Return [x, y] of the center of cell containing provided text 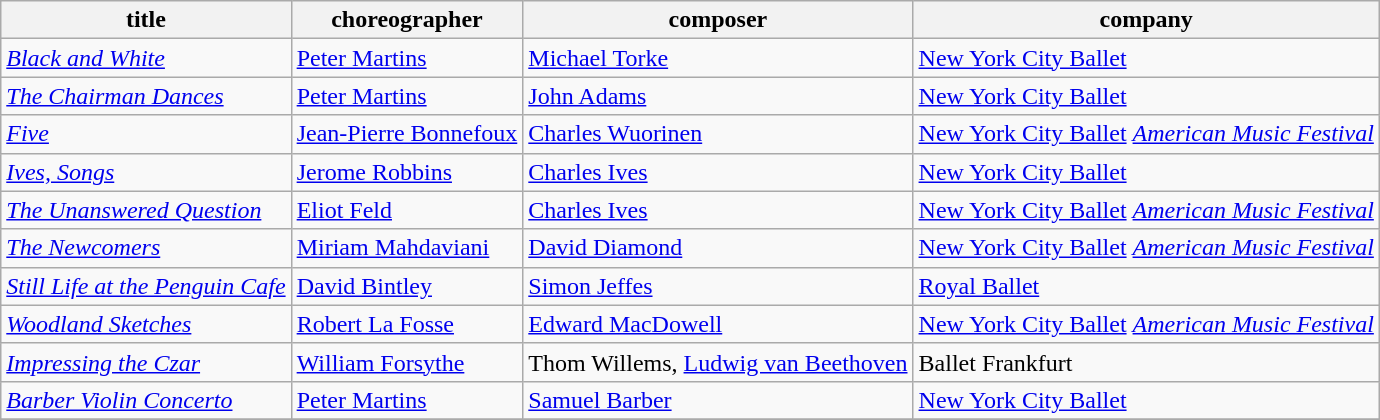
Edward MacDowell [718, 324]
William Forsythe [407, 362]
The Chairman Dances [146, 96]
Eliot Feld [407, 210]
choreographer [407, 20]
company [1146, 20]
The Newcomers [146, 248]
Robert La Fosse [407, 324]
Jean-Pierre Bonnefoux [407, 134]
John Adams [718, 96]
Barber Violin Concerto [146, 400]
Jerome Robbins [407, 172]
Black and White [146, 58]
Charles Wuorinen [718, 134]
Still Life at the Penguin Cafe [146, 286]
Woodland Sketches [146, 324]
Thom Willems, Ludwig van Beethoven [718, 362]
Miriam Mahdaviani [407, 248]
composer [718, 20]
Impressing the Czar [146, 362]
Ballet Frankfurt [1146, 362]
Simon Jeffes [718, 286]
David Diamond [718, 248]
Five [146, 134]
Royal Ballet [1146, 286]
The Unanswered Question [146, 210]
title [146, 20]
Ives, Songs [146, 172]
Samuel Barber [718, 400]
David Bintley [407, 286]
Michael Torke [718, 58]
